Output the (X, Y) coordinate of the center of the cell containing the given text.  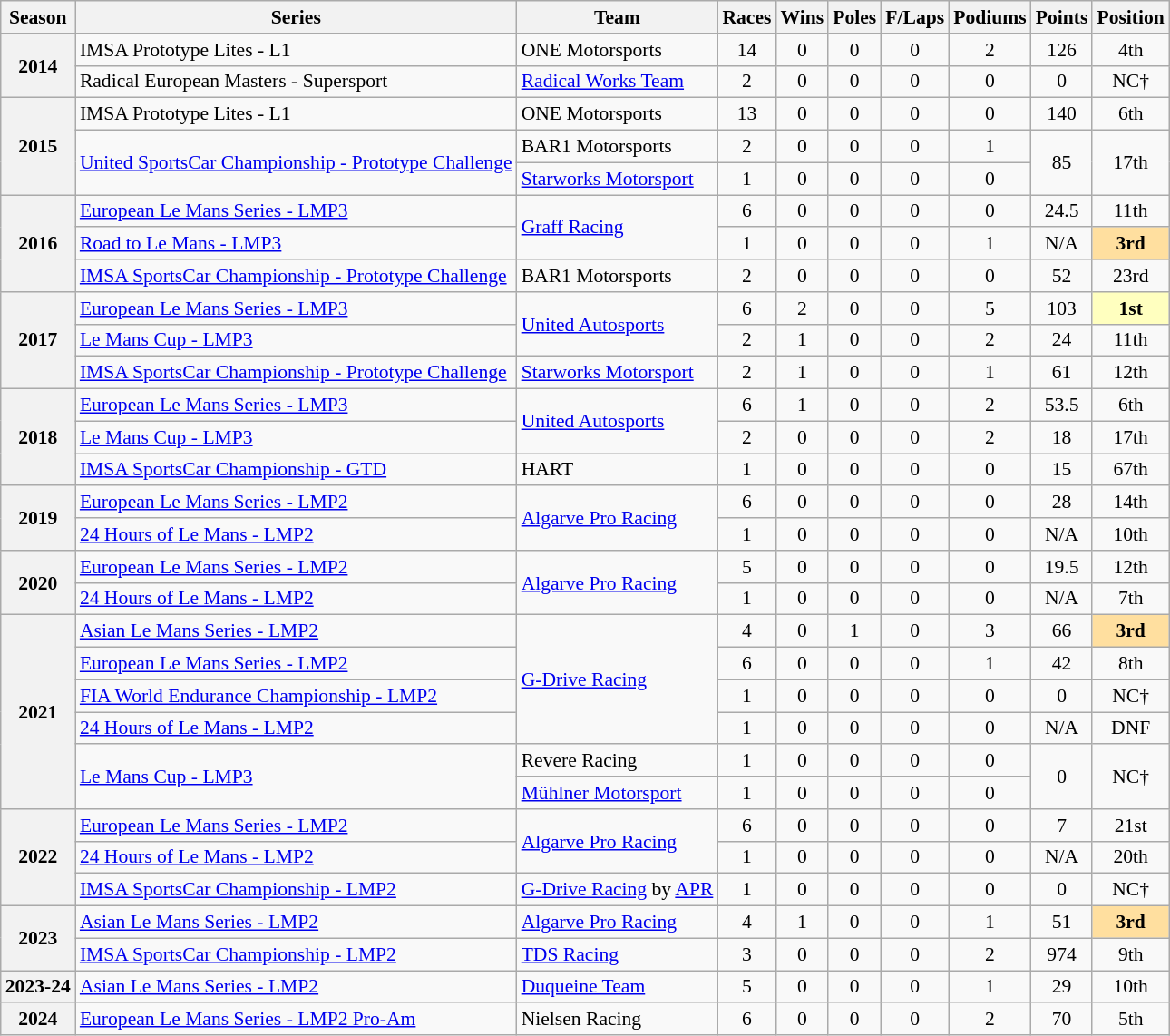
Graff Racing (618, 227)
Podiums (990, 17)
18 (1062, 437)
67th (1130, 470)
126 (1062, 50)
FIA World Endurance Championship - LMP2 (296, 696)
TDS Racing (618, 954)
Poles (854, 17)
United SportsCar Championship - Prototype Challenge (296, 163)
Road to Le Mans - LMP3 (296, 244)
5th (1130, 1020)
HART (618, 470)
F/Laps (914, 17)
Team (618, 17)
20th (1130, 857)
2016 (38, 243)
9th (1130, 954)
2017 (38, 341)
8th (1130, 664)
Series (296, 17)
2023-24 (38, 987)
24 (1062, 340)
103 (1062, 308)
G-Drive Racing (618, 679)
21st (1130, 826)
51 (1062, 923)
14 (746, 50)
Duqueine Team (618, 987)
7 (1062, 826)
Revere Racing (618, 761)
15 (1062, 470)
2020 (38, 582)
2021 (38, 712)
2022 (38, 858)
Wins (802, 17)
DNF (1130, 728)
Mühlner Motorsport (618, 793)
19.5 (1062, 567)
Points (1062, 17)
14th (1130, 503)
85 (1062, 163)
European Le Mans Series - LMP2 Pro-Am (296, 1020)
23rd (1130, 276)
13 (746, 114)
28 (1062, 503)
Races (746, 17)
61 (1062, 373)
IMSA SportsCar Championship - GTD (296, 470)
974 (1062, 954)
Position (1130, 17)
4th (1130, 50)
Radical Works Team (618, 82)
7th (1130, 599)
53.5 (1062, 406)
Season (38, 17)
42 (1062, 664)
2018 (38, 437)
66 (1062, 631)
2015 (38, 147)
24.5 (1062, 211)
52 (1062, 276)
29 (1062, 987)
2024 (38, 1020)
140 (1062, 114)
2019 (38, 519)
Radical European Masters - Supersport (296, 82)
2023 (38, 938)
2014 (38, 65)
Nielsen Racing (618, 1020)
70 (1062, 1020)
G-Drive Racing by APR (618, 890)
1st (1130, 308)
